Output the (X, Y) coordinate of the center of the cell containing the given text.  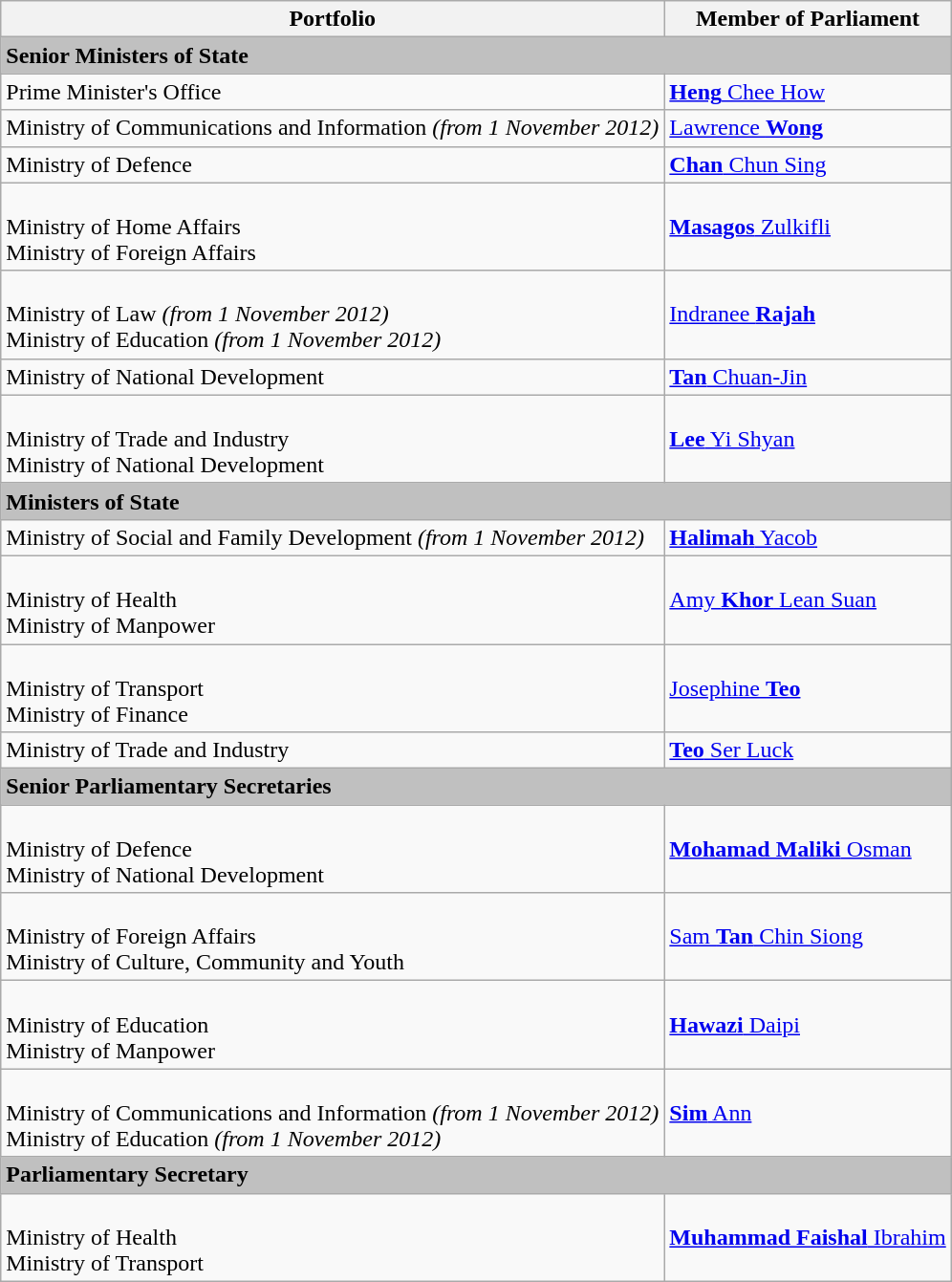
Ministry of Trade and Industry (333, 750)
Muhammad Faishal Ibrahim (808, 1237)
Ministry of Communications and Information (from 1 November 2012) Ministry of Education (from 1 November 2012) (333, 1113)
Lawrence Wong (808, 128)
Senior Parliamentary Secretaries (476, 787)
Ministry of Social and Family Development (from 1 November 2012) (333, 537)
Indranee Rajah (808, 315)
Halimah Yacob (808, 537)
Ministry of Transport Ministry of Finance (333, 688)
Sam Tan Chin Siong (808, 937)
Ministry of Foreign Affairs Ministry of Culture, Community and Youth (333, 937)
Josephine Teo (808, 688)
Hawazi Daipi (808, 1025)
Prime Minister's Office (333, 92)
Ministry of Communications and Information (from 1 November 2012) (333, 128)
Amy Khor Lean Suan (808, 599)
Heng Chee How (808, 92)
Sim Ann (808, 1113)
Senior Ministers of State (476, 55)
Ministry of Home Affairs Ministry of Foreign Affairs (333, 227)
Lee Yi Shyan (808, 439)
Ministry of Education Ministry of Manpower (333, 1025)
Parliamentary Secretary (476, 1175)
Ministry of Health Ministry of Transport (333, 1237)
Masagos Zulkifli (808, 227)
Chan Chun Sing (808, 164)
Ministry of Health Ministry of Manpower (333, 599)
Ministry of Defence (333, 164)
Teo Ser Luck (808, 750)
Mohamad Maliki Osman (808, 849)
Ministry of Defence Ministry of National Development (333, 849)
Ministers of State (476, 501)
Ministry of National Development (333, 377)
Member of Parliament (808, 19)
Ministry of Trade and Industry Ministry of National Development (333, 439)
Ministry of Law (from 1 November 2012) Ministry of Education (from 1 November 2012) (333, 315)
Tan Chuan-Jin (808, 377)
Portfolio (333, 19)
